For the text-containing cell, return its midpoint in [x, y] coordinate format. 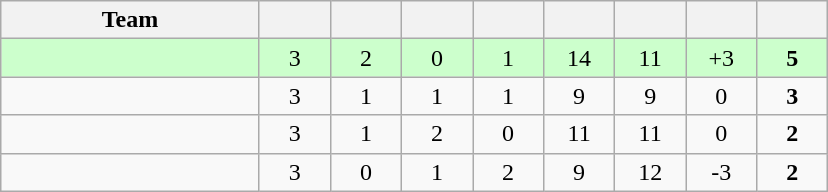
12 [650, 172]
5 [792, 58]
-3 [722, 172]
Team [130, 20]
14 [580, 58]
+3 [722, 58]
